Return (x, y) of the center of cell containing provided text 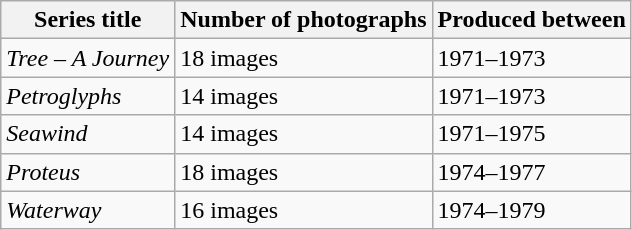
Number of photographs (304, 20)
Produced between (532, 20)
Tree – A Journey (88, 58)
Waterway (88, 210)
Seawind (88, 134)
1974–1979 (532, 210)
16 images (304, 210)
Series title (88, 20)
Petroglyphs (88, 96)
1974–1977 (532, 172)
Proteus (88, 172)
1971–1975 (532, 134)
